Capture the cell that displays the provided text and extract its (x, y) central coordinate. 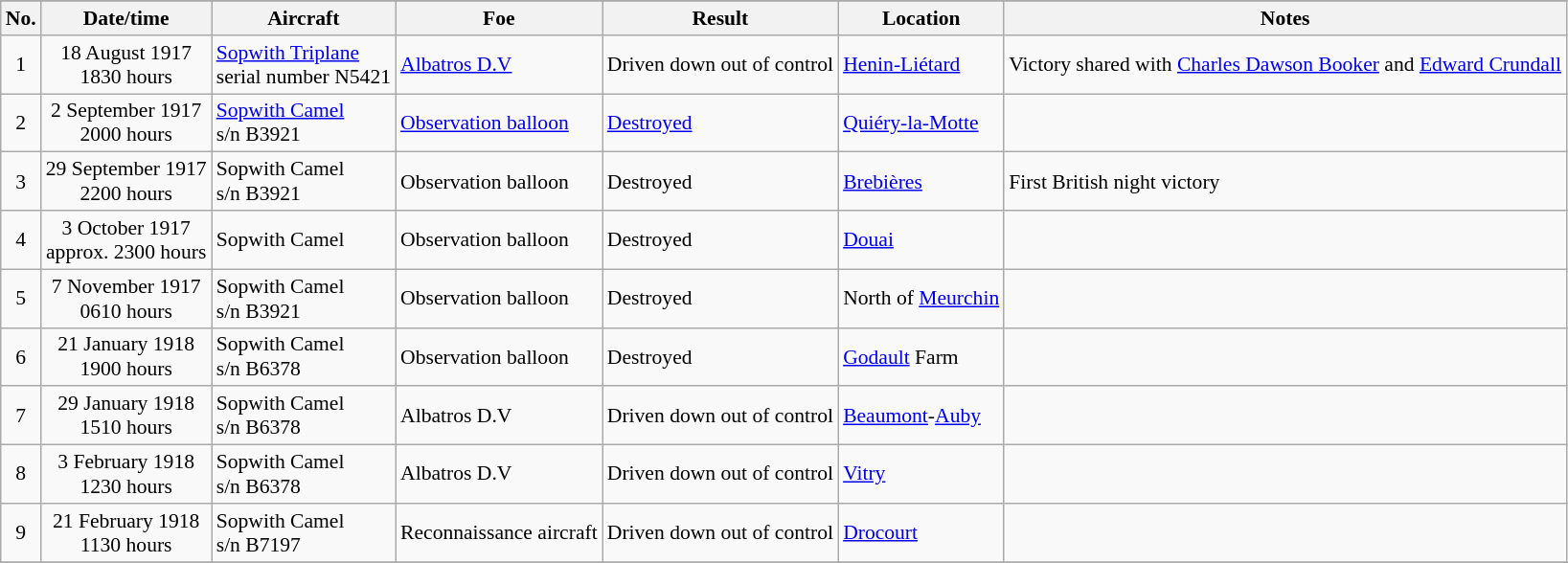
First British night victory (1285, 182)
Godault Farm (921, 356)
2 September 1917 2000 hours (126, 123)
Result (720, 18)
Brebières (921, 182)
4 (21, 239)
Location (921, 18)
1 (21, 65)
Reconnaissance aircraft (499, 532)
3 October 1917 approx. 2300 hours (126, 239)
8 (21, 475)
Sopwith Camels/n B7197 (304, 532)
Drocourt (921, 532)
29 January 1918 1510 hours (126, 416)
Beaumont-Auby (921, 416)
6 (21, 356)
3 February 1918 1230 hours (126, 475)
Henin-Liétard (921, 65)
Foe (499, 18)
North of Meurchin (921, 299)
18 August 1917 1830 hours (126, 65)
7 November 1917 0610 hours (126, 299)
Vitry (921, 475)
2 (21, 123)
Sopwith Triplaneserial number N5421 (304, 65)
Victory shared with Charles Dawson Booker and Edward Crundall (1285, 65)
Date/time (126, 18)
Aircraft (304, 18)
Douai (921, 239)
Notes (1285, 18)
29 September 1917 2200 hours (126, 182)
No. (21, 18)
Sopwith Camel (304, 239)
21 January 1918 1900 hours (126, 356)
5 (21, 299)
21 February 1918 1130 hours (126, 532)
3 (21, 182)
Quiéry-la-Motte (921, 123)
9 (21, 532)
7 (21, 416)
